Search for the cell housing the specified text and yield its (X, Y) center coordinate. 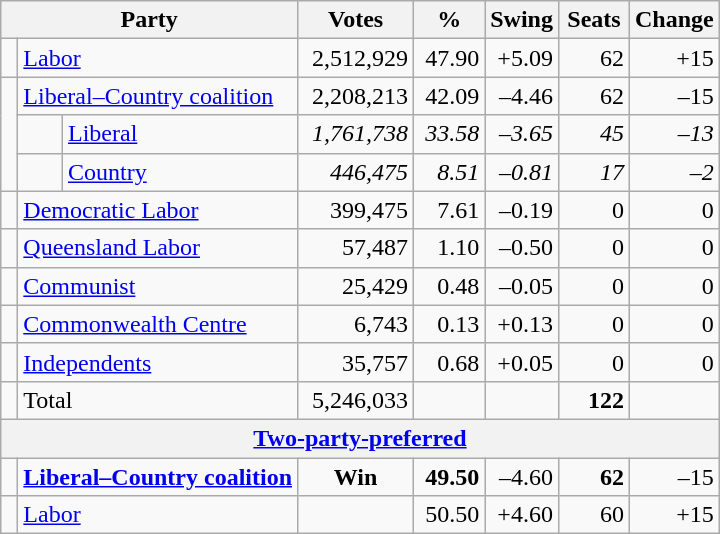
1,761,738 (356, 134)
47.90 (450, 58)
Democratic Labor (158, 210)
0.48 (450, 286)
–4.46 (522, 96)
–13 (674, 134)
45 (594, 134)
2,512,929 (356, 58)
35,757 (356, 362)
Win (356, 477)
25,429 (356, 286)
+0.05 (522, 362)
Two-party-preferred (360, 438)
Liberal (180, 134)
122 (594, 400)
–0.50 (522, 248)
–0.05 (522, 286)
Queensland Labor (158, 248)
+0.13 (522, 324)
5,246,033 (356, 400)
0.13 (450, 324)
–2 (674, 172)
Seats (594, 20)
Swing (522, 20)
–3.65 (522, 134)
Party (150, 20)
446,475 (356, 172)
+4.60 (522, 515)
0.68 (450, 362)
50.50 (450, 515)
% (450, 20)
Commonwealth Centre (158, 324)
1.10 (450, 248)
–0.81 (522, 172)
Independents (158, 362)
+5.09 (522, 58)
Country (180, 172)
8.51 (450, 172)
57,487 (356, 248)
2,208,213 (356, 96)
7.61 (450, 210)
–0.19 (522, 210)
6,743 (356, 324)
17 (594, 172)
Change (674, 20)
Total (158, 400)
399,475 (356, 210)
60 (594, 515)
33.58 (450, 134)
Communist (158, 286)
Votes (356, 20)
42.09 (450, 96)
–4.60 (522, 477)
49.50 (450, 477)
